Locate the cell with the specified text and output its (x, y) center coordinate. 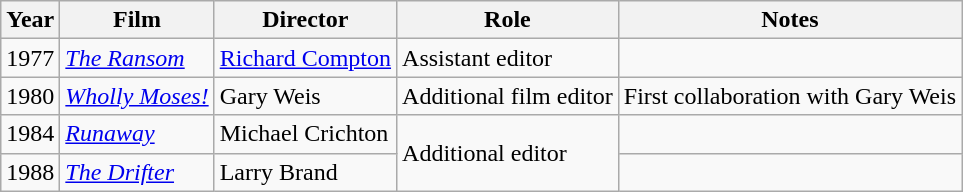
The Drifter (137, 172)
Additional editor (508, 153)
The Ransom (137, 58)
Assistant editor (508, 58)
Gary Weis (305, 96)
Richard Compton (305, 58)
Role (508, 20)
Film (137, 20)
1984 (30, 134)
Wholly Moses! (137, 96)
Michael Crichton (305, 134)
1977 (30, 58)
Notes (790, 20)
First collaboration with Gary Weis (790, 96)
1980 (30, 96)
Year (30, 20)
Additional film editor (508, 96)
1988 (30, 172)
Director (305, 20)
Larry Brand (305, 172)
Runaway (137, 134)
